Return (x, y) of the center of cell containing provided text 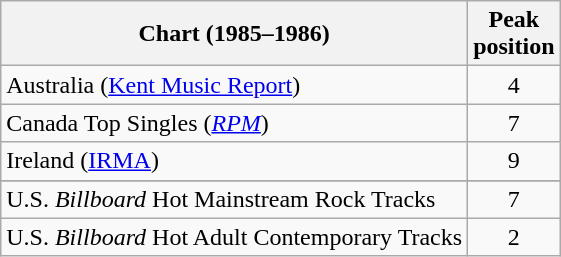
Chart (1985–1986) (234, 34)
9 (514, 161)
Australia (Kent Music Report) (234, 85)
Peakposition (514, 34)
Ireland (IRMA) (234, 161)
2 (514, 237)
Canada Top Singles (RPM) (234, 123)
4 (514, 85)
U.S. Billboard Hot Adult Contemporary Tracks (234, 237)
U.S. Billboard Hot Mainstream Rock Tracks (234, 199)
